Output the (x, y) coordinate of the center of the cell containing the given text.  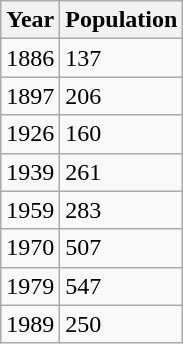
137 (122, 58)
1897 (30, 96)
Population (122, 20)
206 (122, 96)
1989 (30, 324)
507 (122, 248)
1926 (30, 134)
Year (30, 20)
261 (122, 172)
283 (122, 210)
547 (122, 286)
1979 (30, 286)
250 (122, 324)
160 (122, 134)
1939 (30, 172)
1959 (30, 210)
1886 (30, 58)
1970 (30, 248)
